Search for the cell housing the specified text and yield its (x, y) center coordinate. 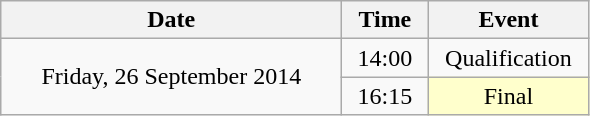
14:00 (385, 58)
Friday, 26 September 2014 (172, 77)
Event (508, 20)
Qualification (508, 58)
16:15 (385, 96)
Date (172, 20)
Time (385, 20)
Final (508, 96)
